Detect which cell encompasses the target text, then output its [X, Y] center coordinate. 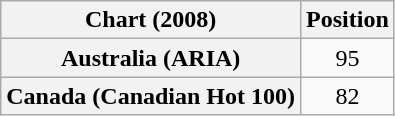
82 [348, 96]
95 [348, 58]
Position [348, 20]
Canada (Canadian Hot 100) [151, 96]
Australia (ARIA) [151, 58]
Chart (2008) [151, 20]
